Detect which cell encompasses the target text, then output its [x, y] center coordinate. 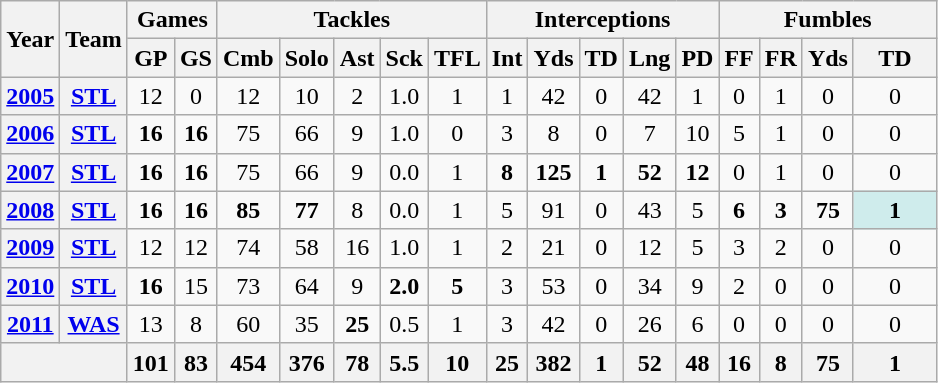
83 [196, 362]
125 [554, 172]
2.0 [404, 286]
Tackles [352, 20]
53 [554, 286]
73 [248, 286]
48 [698, 362]
376 [306, 362]
2007 [30, 172]
Sck [404, 58]
WAS [94, 324]
43 [649, 210]
Year [30, 39]
Int [507, 58]
Team [94, 39]
GS [196, 58]
101 [150, 362]
PD [698, 58]
GP [150, 58]
35 [306, 324]
Lng [649, 58]
64 [306, 286]
77 [306, 210]
2009 [30, 248]
Fumbles [828, 20]
78 [357, 362]
91 [554, 210]
2006 [30, 134]
Games [172, 20]
FR [780, 58]
2010 [30, 286]
74 [248, 248]
Ast [357, 58]
2005 [30, 96]
Solo [306, 58]
TFL [457, 58]
85 [248, 210]
Cmb [248, 58]
0.5 [404, 324]
454 [248, 362]
2008 [30, 210]
5.5 [404, 362]
60 [248, 324]
15 [196, 286]
13 [150, 324]
2011 [30, 324]
Interceptions [602, 20]
26 [649, 324]
7 [649, 134]
34 [649, 286]
382 [554, 362]
21 [554, 248]
58 [306, 248]
FF [739, 58]
